Determine the (X, Y) coordinate at the center of the cell enclosing the given text.  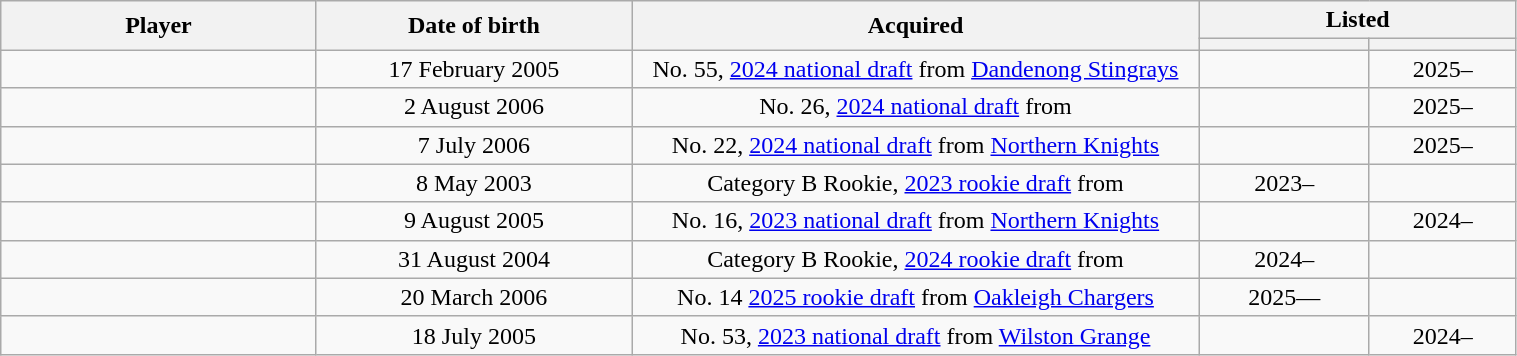
Listed (1358, 20)
Category B Rookie, 2024 rookie draft from (916, 259)
7 July 2006 (474, 145)
18 July 2005 (474, 335)
9 August 2005 (474, 221)
No. 22, 2024 national draft from Northern Knights (916, 145)
No. 53, 2023 national draft from Wilston Grange (916, 335)
No. 14 2025 rookie draft from Oakleigh Chargers (916, 297)
20 March 2006 (474, 297)
Acquired (916, 26)
No. 26, 2024 national draft from (916, 107)
31 August 2004 (474, 259)
8 May 2003 (474, 183)
Category B Rookie, 2023 rookie draft from (916, 183)
17 February 2005 (474, 69)
No. 16, 2023 national draft from Northern Knights (916, 221)
2023– (1284, 183)
No. 55, 2024 national draft from Dandenong Stingrays (916, 69)
Player (158, 26)
Date of birth (474, 26)
2 August 2006 (474, 107)
2025— (1284, 297)
